Locate the cell with the specified text and output its (X, Y) center coordinate. 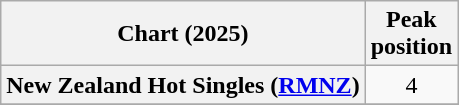
New Zealand Hot Singles (RMNZ) (183, 85)
4 (411, 85)
Chart (2025) (183, 34)
Peakposition (411, 34)
